Search for the cell housing the specified text and yield its (X, Y) center coordinate. 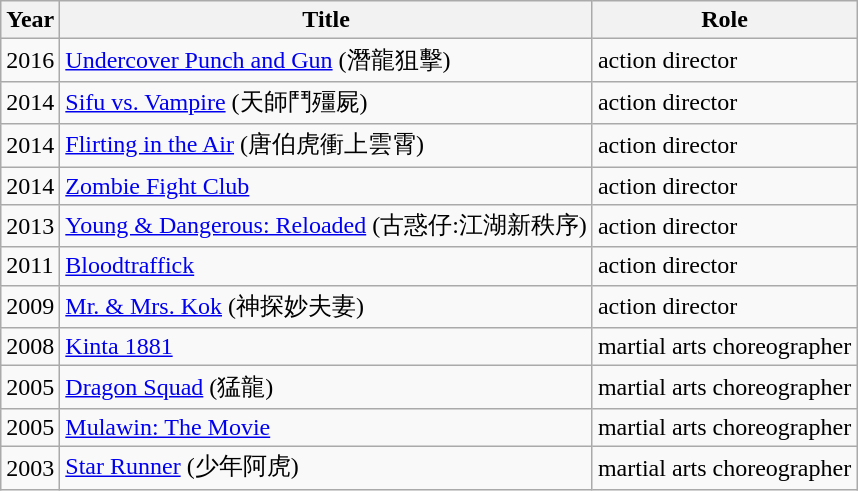
Bloodtraffick (326, 266)
Undercover Punch and Gun (潛龍狙擊) (326, 60)
Mulawin: The Movie (326, 427)
2011 (30, 266)
Flirting in the Air (唐伯虎衝上雲霄) (326, 146)
Star Runner (少年阿虎) (326, 468)
2008 (30, 347)
2016 (30, 60)
Year (30, 20)
2003 (30, 468)
Dragon Squad (猛龍) (326, 388)
Title (326, 20)
Mr. & Mrs. Kok (神探妙夫妻) (326, 306)
Young & Dangerous: Reloaded (古惑仔:江湖新秩序) (326, 226)
Role (724, 20)
Zombie Fight Club (326, 185)
2013 (30, 226)
2009 (30, 306)
Sifu vs. Vampire (天師鬥殭屍) (326, 102)
Kinta 1881 (326, 347)
